Return the (x, y) coordinate for the center point of the cell that contains the specified text.  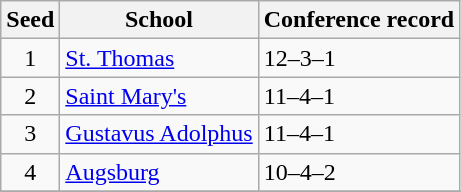
Conference record (358, 20)
Seed (30, 20)
3 (30, 134)
School (159, 20)
10–4–2 (358, 172)
Saint Mary's (159, 96)
1 (30, 58)
12–3–1 (358, 58)
Augsburg (159, 172)
Gustavus Adolphus (159, 134)
4 (30, 172)
2 (30, 96)
St. Thomas (159, 58)
